Pinpoint the cell where the given text exists, returning its [x, y] midpoint coordinate. 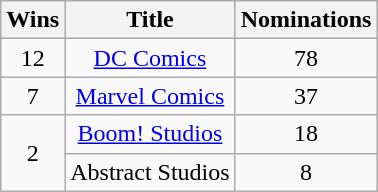
2 [33, 153]
37 [306, 96]
Abstract Studios [150, 172]
Nominations [306, 20]
7 [33, 96]
Wins [33, 20]
DC Comics [150, 58]
Marvel Comics [150, 96]
8 [306, 172]
Boom! Studios [150, 134]
78 [306, 58]
Title [150, 20]
12 [33, 58]
18 [306, 134]
